Output the [x, y] coordinate of the center of the cell containing the given text.  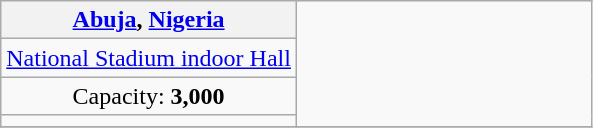
Abuja, Nigeria [149, 20]
Capacity: 3,000 [149, 96]
National Stadium indoor Hall [149, 58]
